Extract the (x, y) coordinate from the center of the cell holding the provided text.  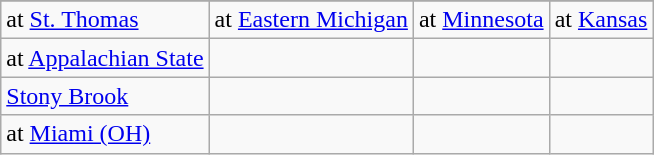
Stony Brook (105, 96)
at Eastern Michigan (311, 20)
at Appalachian State (105, 58)
at St. Thomas (105, 20)
at Minnesota (481, 20)
at Kansas (601, 20)
at Miami (OH) (105, 134)
